For the text-containing cell, return its midpoint in [X, Y] coordinate format. 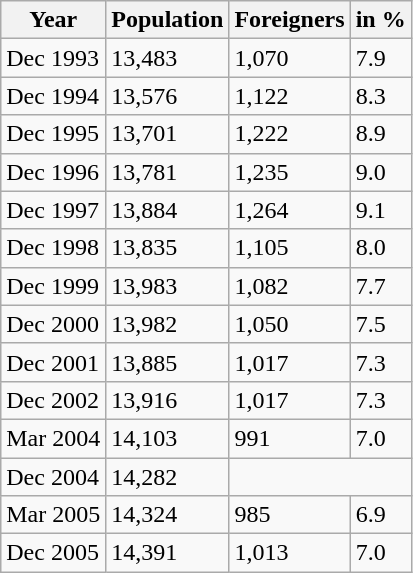
Dec 2005 [54, 553]
991 [290, 438]
13,483 [168, 58]
9.0 [380, 172]
1,264 [290, 210]
13,982 [168, 324]
13,835 [168, 248]
14,282 [168, 477]
1,222 [290, 134]
Dec 1996 [54, 172]
Dec 1993 [54, 58]
13,884 [168, 210]
Dec 2001 [54, 362]
8.0 [380, 248]
Dec 1997 [54, 210]
Dec 2004 [54, 477]
1,122 [290, 96]
Dec 1999 [54, 286]
6.9 [380, 515]
1,050 [290, 324]
8.3 [380, 96]
Dec 1994 [54, 96]
7.9 [380, 58]
13,983 [168, 286]
13,916 [168, 400]
14,391 [168, 553]
1,235 [290, 172]
8.9 [380, 134]
9.1 [380, 210]
7.5 [380, 324]
Mar 2005 [54, 515]
13,701 [168, 134]
Year [54, 20]
in % [380, 20]
13,885 [168, 362]
Dec 1998 [54, 248]
1,070 [290, 58]
1,082 [290, 286]
14,103 [168, 438]
Dec 2002 [54, 400]
13,781 [168, 172]
7.7 [380, 286]
1,105 [290, 248]
Foreigners [290, 20]
Mar 2004 [54, 438]
14,324 [168, 515]
Dec 2000 [54, 324]
13,576 [168, 96]
985 [290, 515]
Dec 1995 [54, 134]
1,013 [290, 553]
Population [168, 20]
